Identify which cell holds the provided text, then report its (x, y) central coordinate. 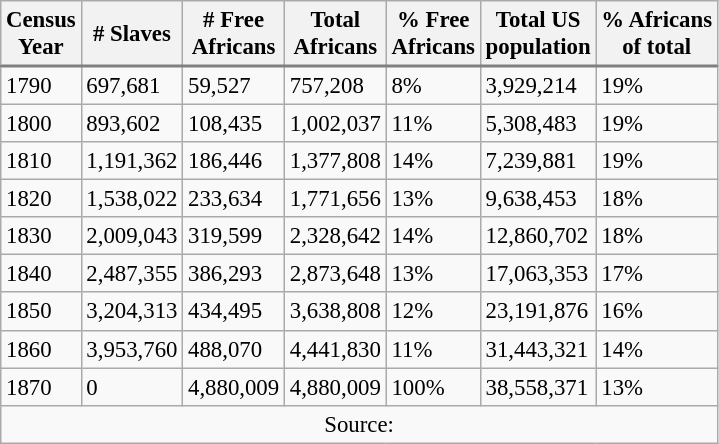
757,208 (335, 85)
59,527 (234, 85)
16% (656, 312)
1,771,656 (335, 199)
17% (656, 274)
1840 (41, 274)
319,599 (234, 236)
1,377,808 (335, 161)
233,634 (234, 199)
488,070 (234, 349)
8% (433, 85)
2,328,642 (335, 236)
31,443,321 (538, 349)
% FreeAfricans (433, 34)
100% (433, 387)
1,002,037 (335, 124)
9,638,453 (538, 199)
17,063,353 (538, 274)
CensusYear (41, 34)
1790 (41, 85)
38,558,371 (538, 387)
1810 (41, 161)
TotalAfricans (335, 34)
12,860,702 (538, 236)
# Slaves (132, 34)
Source: (360, 424)
1800 (41, 124)
1850 (41, 312)
1830 (41, 236)
1,191,362 (132, 161)
3,638,808 (335, 312)
108,435 (234, 124)
Total USpopulation (538, 34)
1870 (41, 387)
2,873,648 (335, 274)
697,681 (132, 85)
0 (132, 387)
1820 (41, 199)
5,308,483 (538, 124)
2,487,355 (132, 274)
# FreeAfricans (234, 34)
1,538,022 (132, 199)
1860 (41, 349)
3,953,760 (132, 349)
7,239,881 (538, 161)
186,446 (234, 161)
2,009,043 (132, 236)
23,191,876 (538, 312)
3,929,214 (538, 85)
386,293 (234, 274)
12% (433, 312)
% Africansof total (656, 34)
4,441,830 (335, 349)
893,602 (132, 124)
3,204,313 (132, 312)
434,495 (234, 312)
